Provide the [X, Y] coordinate of the cell's center where the given text is located.  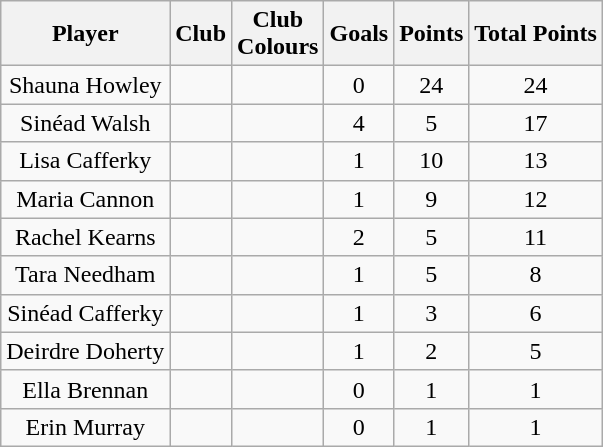
6 [536, 313]
Sinéad Walsh [86, 123]
Total Points [536, 34]
10 [432, 161]
13 [536, 161]
Shauna Howley [86, 85]
Deirdre Doherty [86, 351]
Lisa Cafferky [86, 161]
12 [536, 199]
4 [359, 123]
9 [432, 199]
Points [432, 34]
Rachel Kearns [86, 237]
3 [432, 313]
Erin Murray [86, 427]
Player [86, 34]
Tara Needham [86, 275]
Goals [359, 34]
Ella Brennan [86, 389]
8 [536, 275]
ClubColours [278, 34]
Club [201, 34]
Maria Cannon [86, 199]
17 [536, 123]
Sinéad Cafferky [86, 313]
11 [536, 237]
